Return the (X, Y) coordinate for the center point of the cell that contains the specified text.  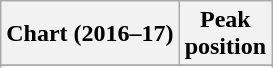
Chart (2016–17) (90, 34)
Peak position (225, 34)
